From the cell containing the given text, extract its center point as (x, y) coordinate. 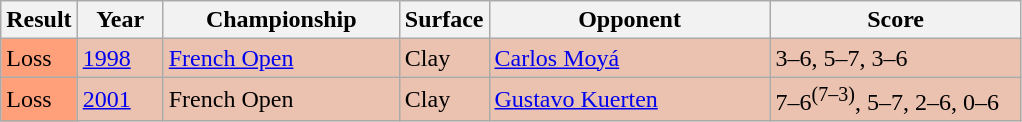
Gustavo Kuerten (630, 100)
2001 (120, 100)
3–6, 5–7, 3–6 (896, 58)
Result (39, 20)
Championship (281, 20)
7–6(7–3), 5–7, 2–6, 0–6 (896, 100)
Year (120, 20)
Surface (444, 20)
Score (896, 20)
Carlos Moyá (630, 58)
1998 (120, 58)
Opponent (630, 20)
